Provide the [x, y] coordinate of the cell's center where the given text is located.  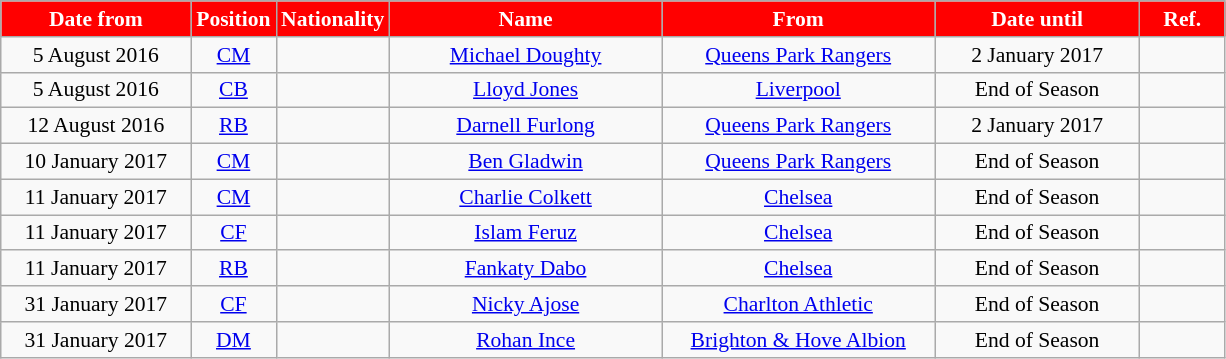
12 August 2016 [96, 126]
Ref. [1182, 19]
From [798, 19]
Charlie Colkett [526, 197]
Nationality [332, 19]
DM [234, 340]
Rohan Ince [526, 340]
Date until [1038, 19]
Fankaty Dabo [526, 269]
Brighton & Hove Albion [798, 340]
Lloyd Jones [526, 90]
Charlton Athletic [798, 304]
Darnell Furlong [526, 126]
Position [234, 19]
10 January 2017 [96, 162]
Nicky Ajose [526, 304]
Michael Doughty [526, 55]
Liverpool [798, 90]
Islam Feruz [526, 233]
Ben Gladwin [526, 162]
CB [234, 90]
Name [526, 19]
Date from [96, 19]
